From the cell containing the given text, extract its center point as (x, y) coordinate. 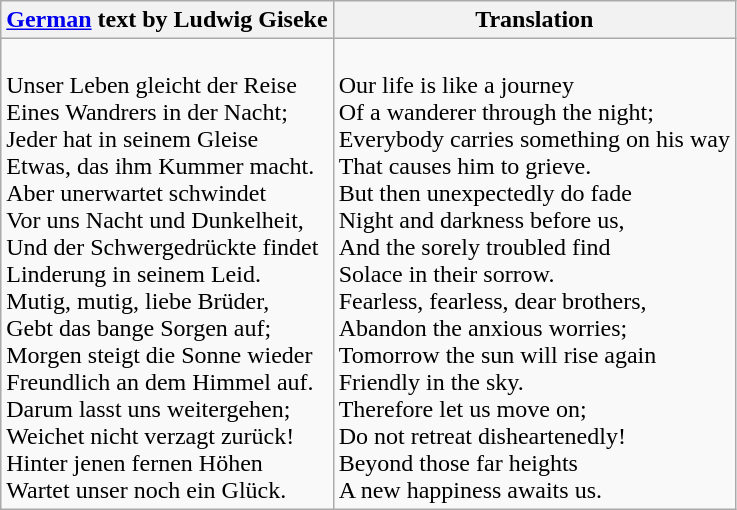
Translation (534, 20)
German text by Ludwig Giseke (167, 20)
